Determine the (X, Y) coordinate at the center of the cell enclosing the given text.  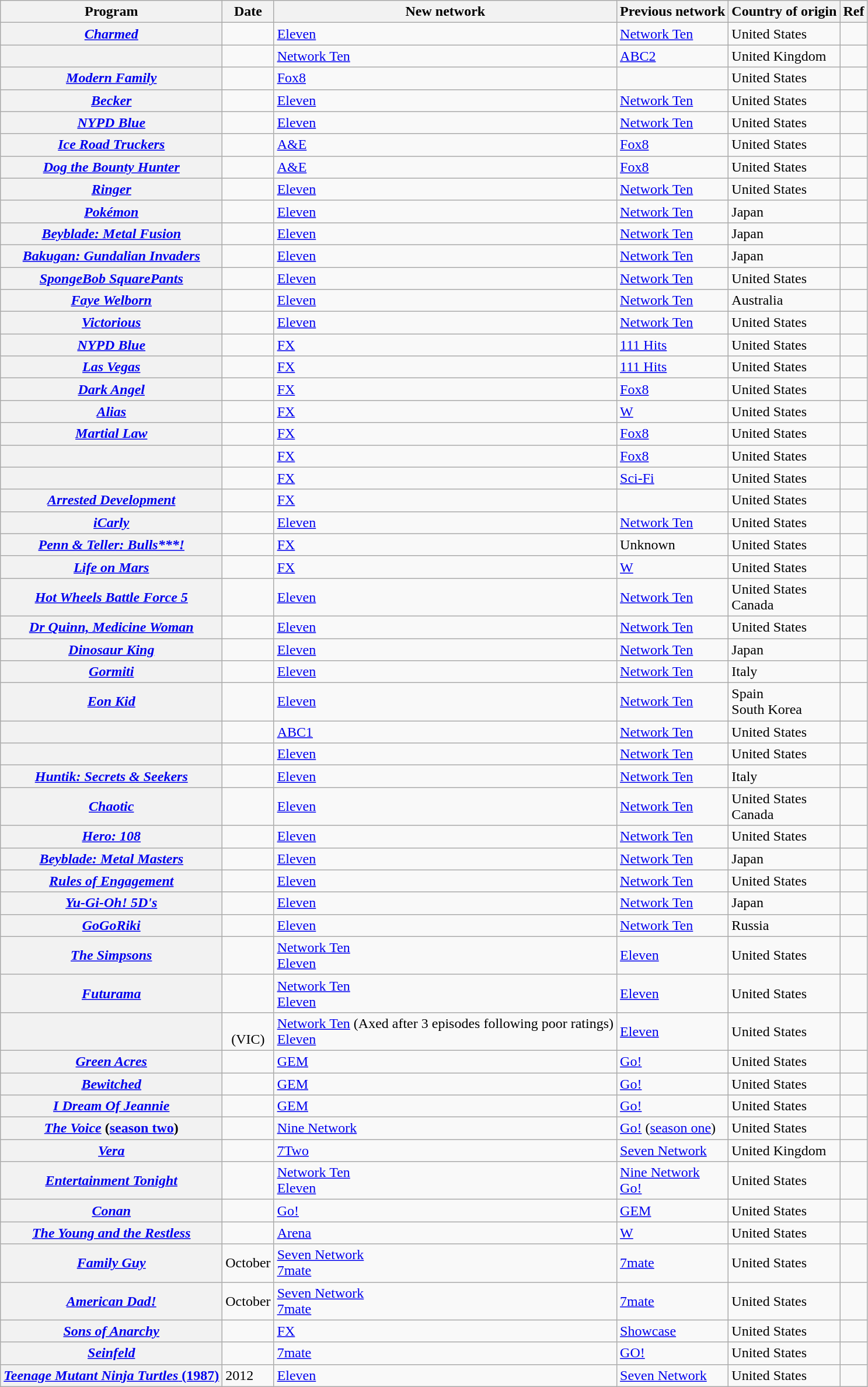
Country of origin (785, 12)
SpongeBob SquarePants (111, 278)
Sci-Fi (672, 478)
Faye Welborn (111, 301)
Teenage Mutant Ninja Turtles (1987) (111, 1375)
Hero: 108 (111, 837)
Entertainment Tonight (111, 1180)
Arena (445, 1233)
Rules of Engagement (111, 881)
Previous network (672, 12)
Unknown (672, 545)
The Simpsons (111, 955)
Charmed (111, 34)
Chaotic (111, 807)
Sons of Anarchy (111, 1331)
The Young and the Restless (111, 1233)
Ice Road Truckers (111, 145)
Ringer (111, 189)
iCarly (111, 522)
Life on Mars (111, 567)
Modern Family (111, 78)
Beyblade: Metal Fusion (111, 234)
Arrested Development (111, 500)
Beyblade: Metal Masters (111, 859)
Network Ten (Axed after 3 episodes following poor ratings)Eleven (445, 1031)
Yu-Gi-Oh! 5D's (111, 903)
Victorious (111, 323)
Bakugan: Gundalian Invaders (111, 256)
Russia (785, 925)
Eon Kid (111, 702)
Martial Law (111, 434)
Dinosaur King (111, 650)
Green Acres (111, 1061)
GO! (672, 1353)
Dark Angel (111, 389)
Australia (785, 301)
(VIC) (248, 1031)
American Dad! (111, 1301)
Becker (111, 100)
Pokémon (111, 211)
7Two (445, 1151)
Futurama (111, 994)
Gormiti (111, 672)
Vera (111, 1151)
SpainSouth Korea (785, 702)
Alias (111, 412)
2012 (248, 1375)
Nine Network (445, 1128)
New network (445, 12)
ABC2 (672, 56)
Bewitched (111, 1084)
Las Vegas (111, 367)
I Dream Of Jeannie (111, 1106)
Huntik: Secrets & Seekers (111, 776)
Penn & Teller: Bulls***! (111, 545)
Ref (853, 12)
Showcase (672, 1331)
Hot Wheels Battle Force 5 (111, 597)
Nine NetworkGo! (672, 1180)
GoGoRiki (111, 925)
ABC1 (445, 732)
Go! (season one) (672, 1128)
Seinfeld (111, 1353)
Family Guy (111, 1263)
The Voice (season two) (111, 1128)
Program (111, 12)
Date (248, 12)
Conan (111, 1211)
Dr Quinn, Medicine Woman (111, 627)
Dog the Bounty Hunter (111, 167)
